From the cell containing the given text, extract its center point as (X, Y) coordinate. 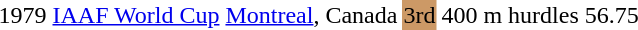
Montreal, Canada (312, 15)
400 m hurdles (510, 15)
IAAF World Cup (136, 15)
3rd (420, 15)
